Identify which cell holds the provided text, then report its (x, y) central coordinate. 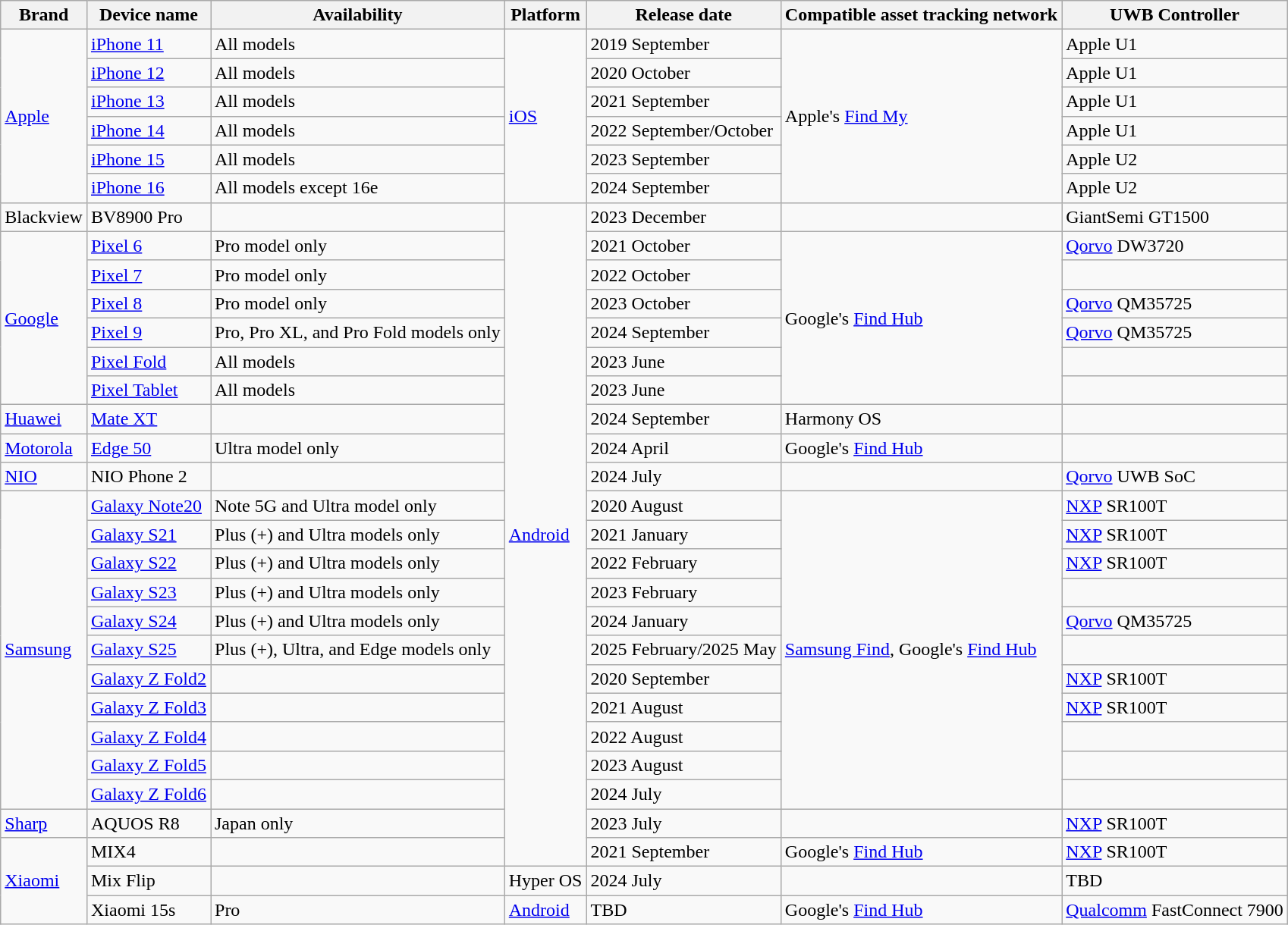
Galaxy S23 (149, 592)
Galaxy Z Fold5 (149, 765)
iPhone 12 (149, 73)
2021 January (683, 535)
2025 February/2025 May (683, 650)
2023 February (683, 592)
Japan only (358, 823)
2020 October (683, 73)
Apple (44, 116)
Qorvo DW3720 (1175, 246)
Release date (683, 15)
Availability (358, 15)
AQUOS R8 (149, 823)
Google (44, 318)
Apple's Find My (921, 116)
iPhone 11 (149, 44)
Hyper OS (545, 881)
Edge 50 (149, 448)
Ultra model only (358, 448)
Platform (545, 15)
2019 September (683, 44)
2023 December (683, 217)
2023 September (683, 159)
Motorola (44, 448)
Galaxy S22 (149, 563)
Brand (44, 15)
2024 January (683, 621)
Pixel 8 (149, 303)
Mate XT (149, 419)
UWB Controller (1175, 15)
2021 October (683, 246)
BV8900 Pro (149, 217)
iPhone 14 (149, 130)
Galaxy S24 (149, 621)
iPhone 15 (149, 159)
2022 February (683, 563)
Pixel 7 (149, 274)
2022 August (683, 736)
iPhone 13 (149, 102)
Device name (149, 15)
Note 5G and Ultra model only (358, 506)
Pixel Tablet (149, 390)
Galaxy Note20 (149, 506)
Galaxy S25 (149, 650)
2022 October (683, 274)
Qualcomm FastConnect 7900 (1175, 910)
Pixel 9 (149, 332)
Galaxy Z Fold3 (149, 707)
2024 April (683, 448)
Plus (+), Ultra, and Edge models only (358, 650)
Blackview (44, 217)
Pixel 6 (149, 246)
Qorvo UWB SoC (1175, 477)
Galaxy Z Fold2 (149, 679)
Pixel Fold (149, 362)
2023 October (683, 303)
iPhone 16 (149, 188)
Pro, Pro XL, and Pro Fold models only (358, 332)
2021 August (683, 707)
Galaxy Z Fold6 (149, 794)
2023 August (683, 765)
2023 July (683, 823)
All models except 16e (358, 188)
Xiaomi 15s (149, 910)
Mix Flip (149, 881)
Xiaomi (44, 881)
Galaxy S21 (149, 535)
2022 September/October (683, 130)
2020 September (683, 679)
Pro (358, 910)
Huawei (44, 419)
Samsung Find, Google's Find Hub (921, 651)
NIO (44, 477)
2020 August (683, 506)
Galaxy Z Fold4 (149, 736)
Samsung (44, 651)
GiantSemi GT1500 (1175, 217)
Harmony OS (921, 419)
NIO Phone 2 (149, 477)
MIX4 (149, 852)
Compatible asset tracking network (921, 15)
Sharp (44, 823)
iOS (545, 116)
